From the cell containing the given text, extract its center point as [X, Y] coordinate. 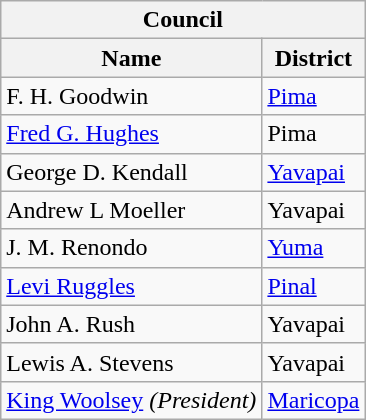
George D. Kendall [132, 172]
J. M. Renondo [132, 248]
John A. Rush [132, 324]
F. H. Goodwin [132, 96]
District [314, 58]
Maricopa [314, 400]
Andrew L Moeller [132, 210]
Council [183, 20]
King Woolsey (President) [132, 400]
Yuma [314, 248]
Pinal [314, 286]
Fred G. Hughes [132, 134]
Name [132, 58]
Lewis A. Stevens [132, 362]
Levi Ruggles [132, 286]
